From the cell containing the given text, extract its center point as (x, y) coordinate. 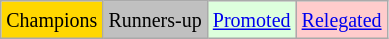
Runners-up (155, 20)
Champions (52, 20)
Relegated (342, 20)
Promoted (252, 20)
